Extract the (x, y) coordinate from the center of the cell holding the provided text.  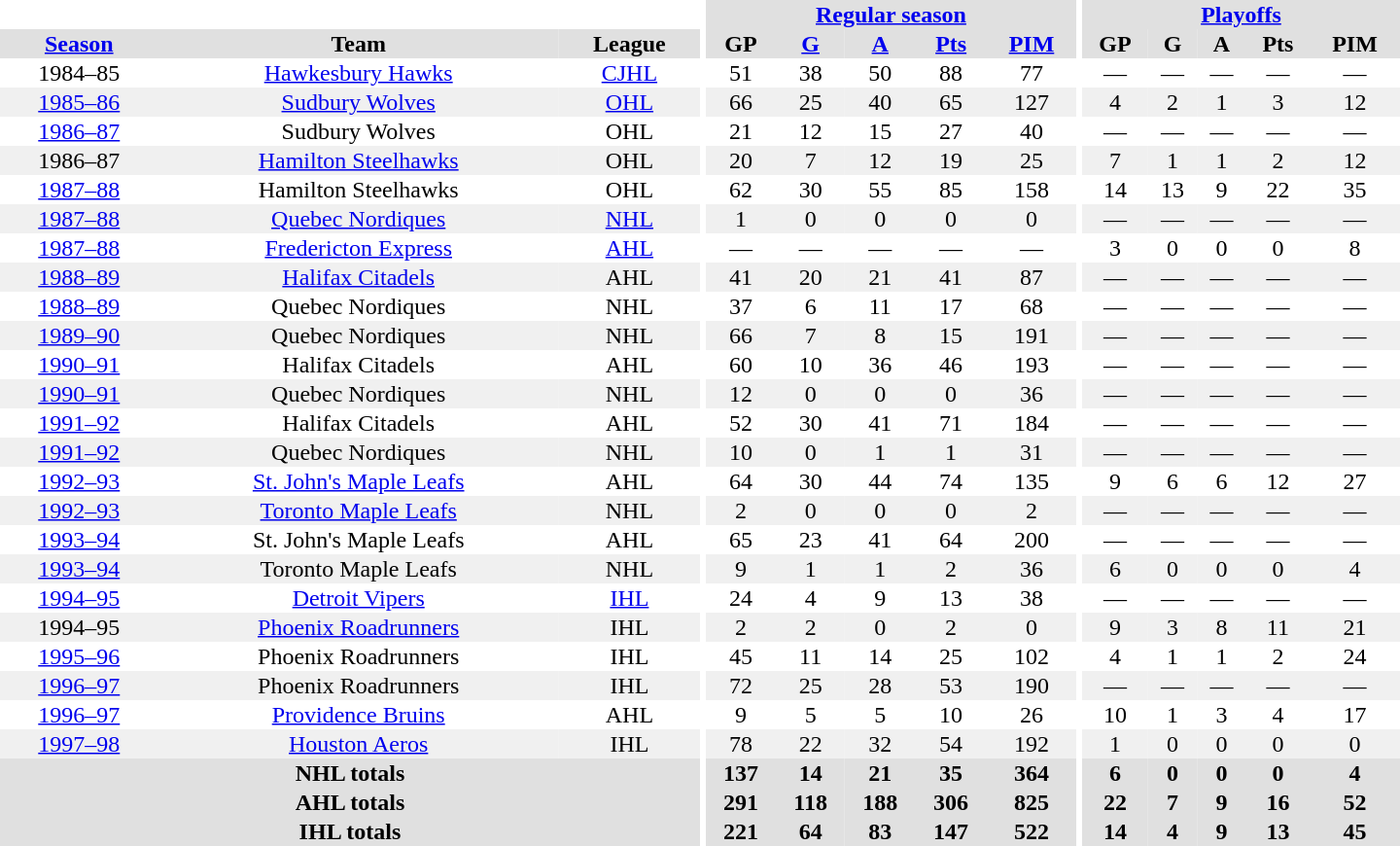
87 (1032, 277)
26 (1032, 715)
Detroit Vipers (359, 598)
200 (1032, 540)
127 (1032, 102)
Regular season (892, 15)
60 (741, 365)
102 (1032, 656)
135 (1032, 481)
Team (359, 44)
50 (881, 73)
Season (80, 44)
78 (741, 744)
19 (951, 160)
55 (881, 190)
1997–98 (80, 744)
72 (741, 686)
88 (951, 73)
83 (881, 831)
137 (741, 773)
74 (951, 481)
85 (951, 190)
23 (810, 540)
IHL totals (350, 831)
77 (1032, 73)
306 (951, 802)
118 (810, 802)
Providence Bruins (359, 715)
54 (951, 744)
37 (741, 306)
522 (1032, 831)
51 (741, 73)
53 (951, 686)
16 (1277, 802)
Houston Aeros (359, 744)
291 (741, 802)
68 (1032, 306)
Fredericton Express (359, 248)
28 (881, 686)
31 (1032, 452)
192 (1032, 744)
190 (1032, 686)
158 (1032, 190)
AHL totals (350, 802)
825 (1032, 802)
Playoffs (1241, 15)
191 (1032, 335)
221 (741, 831)
CJHL (630, 73)
62 (741, 190)
364 (1032, 773)
147 (951, 831)
1985–86 (80, 102)
44 (881, 481)
188 (881, 802)
32 (881, 744)
184 (1032, 423)
46 (951, 365)
1995–96 (80, 656)
NHL totals (350, 773)
1989–90 (80, 335)
71 (951, 423)
Hawkesbury Hawks (359, 73)
League (630, 44)
1984–85 (80, 73)
193 (1032, 365)
